From the cell containing the given text, extract its center point as [X, Y] coordinate. 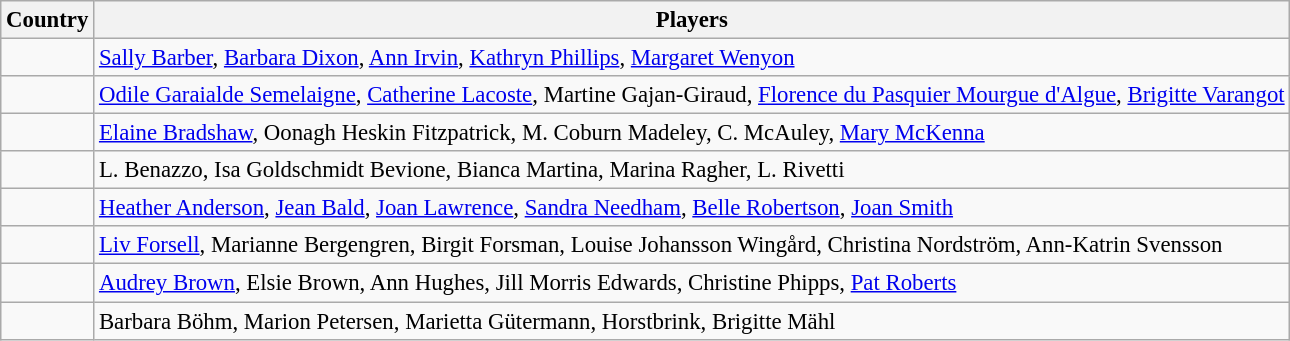
Liv Forsell, Marianne Bergengren, Birgit Forsman, Louise Johansson Wingård, Christina Nordström, Ann-Katrin Svensson [692, 245]
Elaine Bradshaw, Oonagh Heskin Fitzpatrick, M. Coburn Madeley, C. McAuley, Mary McKenna [692, 133]
Barbara Böhm, Marion Petersen, Marietta Gütermann, Horstbrink, Brigitte Mähl [692, 321]
Odile Garaialde Semelaigne, Catherine Lacoste, Martine Gajan-Giraud, Florence du Pasquier Mourgue d'Algue, Brigitte Varangot [692, 95]
L. Benazzo, Isa Goldschmidt Bevione, Bianca Martina, Marina Ragher, L. Rivetti [692, 170]
Audrey Brown, Elsie Brown, Ann Hughes, Jill Morris Edwards, Christine Phipps, Pat Roberts [692, 283]
Country [48, 20]
Sally Barber, Barbara Dixon, Ann Irvin, Kathryn Phillips, Margaret Wenyon [692, 58]
Heather Anderson, Jean Bald, Joan Lawrence, Sandra Needham, Belle Robertson, Joan Smith [692, 208]
Players [692, 20]
